Find where the given text appears and provide that cell's center as [x, y] coordinate. 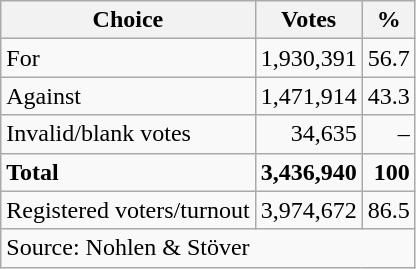
% [388, 20]
1,930,391 [308, 58]
Votes [308, 20]
1,471,914 [308, 96]
100 [388, 172]
3,974,672 [308, 210]
Choice [128, 20]
86.5 [388, 210]
3,436,940 [308, 172]
Registered voters/turnout [128, 210]
Source: Nohlen & Stöver [208, 248]
– [388, 134]
56.7 [388, 58]
Against [128, 96]
34,635 [308, 134]
Invalid/blank votes [128, 134]
For [128, 58]
43.3 [388, 96]
Total [128, 172]
